Find where the given text appears and provide that cell's center as (x, y) coordinate. 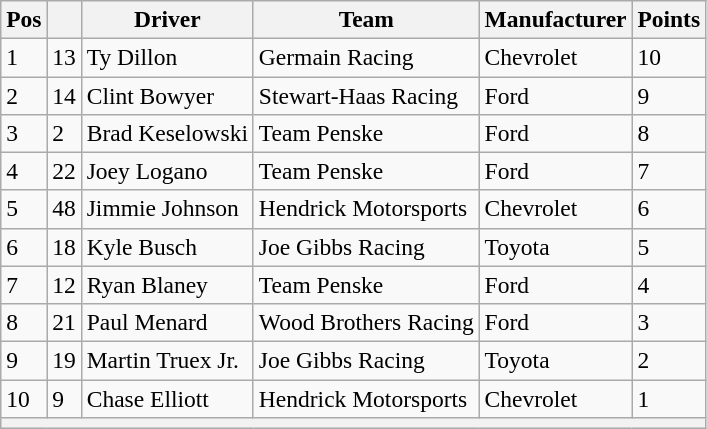
Paul Menard (167, 322)
Kyle Busch (167, 247)
Martin Truex Jr. (167, 360)
Clint Bowyer (167, 95)
Wood Brothers Racing (366, 322)
48 (64, 209)
Jimmie Johnson (167, 209)
18 (64, 247)
Germain Racing (366, 57)
Ty Dillon (167, 57)
Pos (24, 19)
19 (64, 360)
13 (64, 57)
Points (669, 19)
Stewart-Haas Racing (366, 95)
12 (64, 285)
Brad Keselowski (167, 133)
21 (64, 322)
Manufacturer (556, 19)
22 (64, 171)
Joey Logano (167, 171)
Chase Elliott (167, 398)
Driver (167, 19)
Ryan Blaney (167, 285)
Team (366, 19)
14 (64, 95)
